Search for the cell housing the specified text and yield its [x, y] center coordinate. 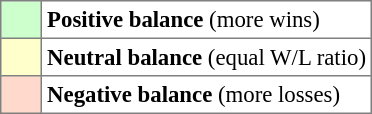
Neutral balance (equal W/L ratio) [206, 57]
Negative balance (more losses) [206, 95]
Positive balance (more wins) [206, 20]
